Extract the (x, y) coordinate from the center of the cell holding the provided text.  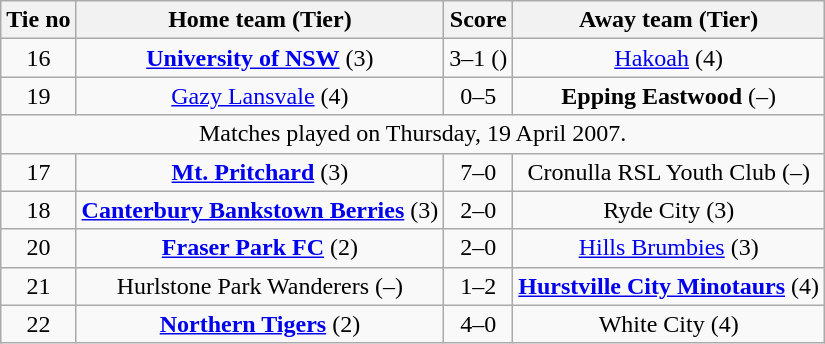
21 (38, 286)
Hills Brumbies (3) (669, 248)
Northern Tigers (2) (260, 324)
Mt. Pritchard (3) (260, 172)
7–0 (478, 172)
Home team (Tier) (260, 20)
University of NSW (3) (260, 58)
1–2 (478, 286)
20 (38, 248)
Cronulla RSL Youth Club (–) (669, 172)
Epping Eastwood (–) (669, 96)
16 (38, 58)
Hurstville City Minotaurs (4) (669, 286)
19 (38, 96)
22 (38, 324)
Canterbury Bankstown Berries (3) (260, 210)
0–5 (478, 96)
White City (4) (669, 324)
Ryde City (3) (669, 210)
4–0 (478, 324)
18 (38, 210)
Tie no (38, 20)
Away team (Tier) (669, 20)
3–1 () (478, 58)
Fraser Park FC (2) (260, 248)
Hurlstone Park Wanderers (–) (260, 286)
Matches played on Thursday, 19 April 2007. (413, 134)
Hakoah (4) (669, 58)
Gazy Lansvale (4) (260, 96)
17 (38, 172)
Score (478, 20)
